Detect which cell encompasses the target text, then output its (x, y) center coordinate. 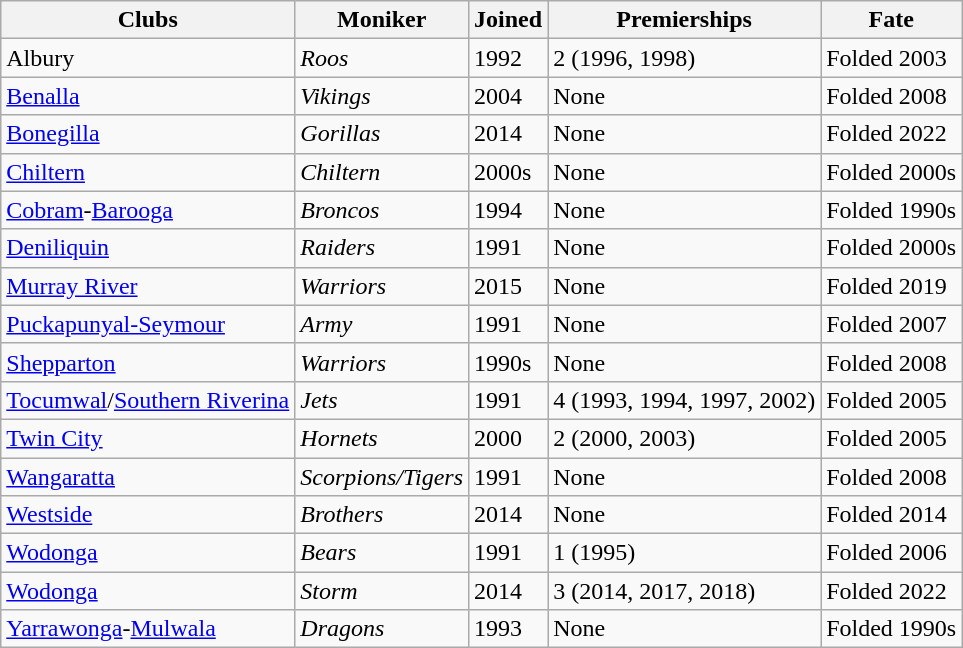
Vikings (382, 96)
Moniker (382, 20)
Clubs (148, 20)
1992 (508, 58)
1990s (508, 362)
Folded 2019 (892, 286)
Deniliquin (148, 248)
Tocumwal/Southern Riverina (148, 400)
Broncos (382, 210)
Puckapunyal-Seymour (148, 324)
Brothers (382, 515)
2000s (508, 172)
Twin City (148, 438)
1993 (508, 629)
Joined (508, 20)
2 (2000, 2003) (684, 438)
3 (2014, 2017, 2018) (684, 591)
Bears (382, 553)
Dragons (382, 629)
Fate (892, 20)
Westside (148, 515)
Bonegilla (148, 134)
2000 (508, 438)
1 (1995) (684, 553)
1994 (508, 210)
Roos (382, 58)
Yarrawonga-Mulwala (148, 629)
Murray River (148, 286)
Premierships (684, 20)
2 (1996, 1998) (684, 58)
Benalla (148, 96)
Army (382, 324)
Raiders (382, 248)
Folded 2007 (892, 324)
Gorillas (382, 134)
Wangaratta (148, 477)
Jets (382, 400)
Hornets (382, 438)
2004 (508, 96)
4 (1993, 1994, 1997, 2002) (684, 400)
Albury (148, 58)
Folded 2003 (892, 58)
2015 (508, 286)
Shepparton (148, 362)
Folded 2006 (892, 553)
Folded 2014 (892, 515)
Scorpions/Tigers (382, 477)
Cobram-Barooga (148, 210)
Storm (382, 591)
